Provide the (x, y) coordinate of the cell's center where the given text is located.  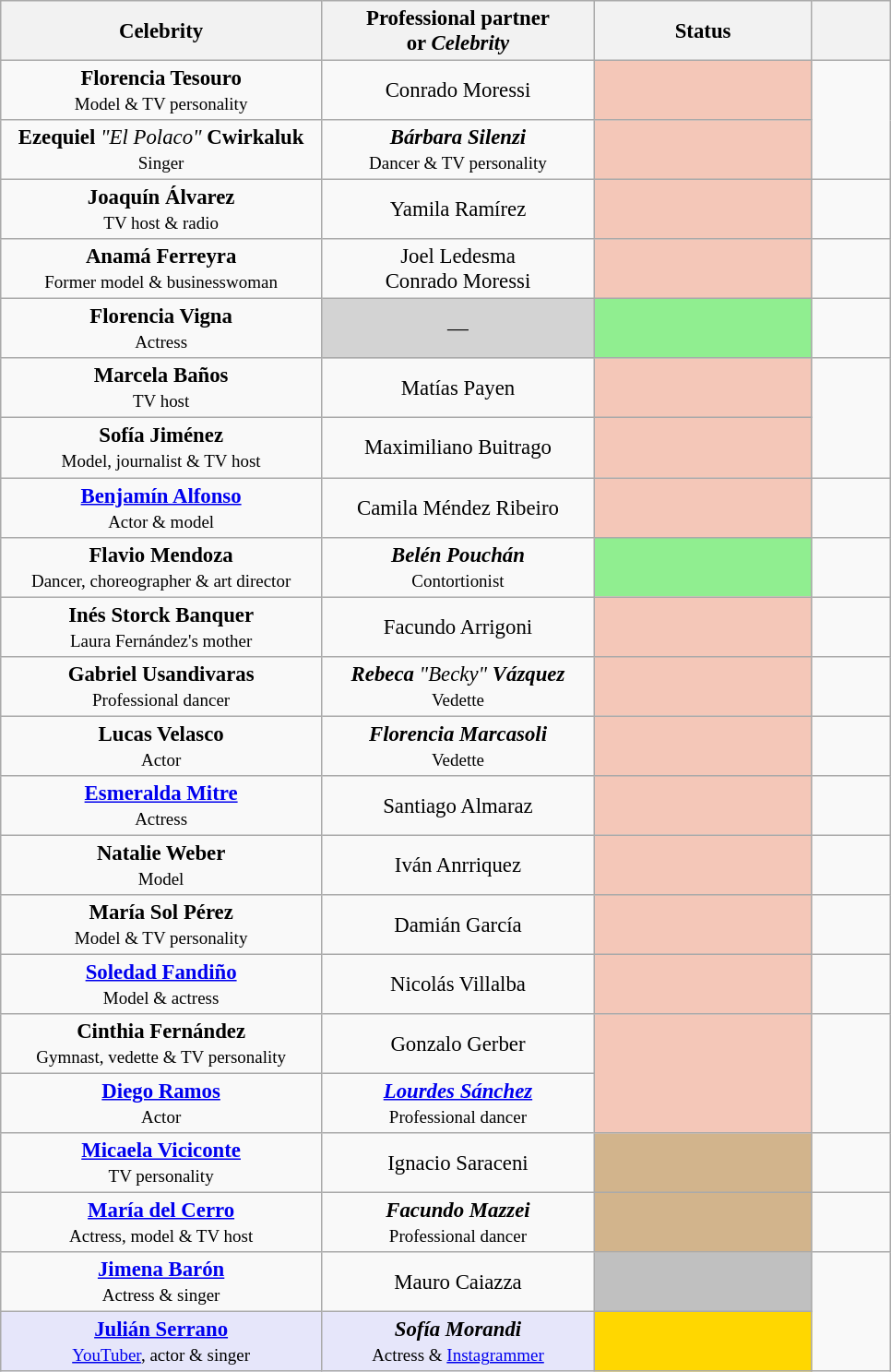
Damián García (458, 925)
Yamila Ramírez (458, 210)
Status (703, 31)
Ignacio Saraceni (458, 1163)
Diego RamosActor (161, 1104)
Conrado Moressi (458, 90)
Florencia MarcasoliVedette (458, 746)
Santiago Almaraz (458, 805)
Facundo MazzeiProfessional dancer (458, 1223)
Esmeralda MitreActress (161, 805)
Mauro Caiazza (458, 1283)
Belén PouchánContortionist (458, 567)
Lourdes SánchezProfessional dancer (458, 1104)
— (458, 328)
Lucas VelascoActor (161, 746)
Nicolás Villalba (458, 984)
Benjamín AlfonsoActor & model (161, 507)
Joaquín ÁlvarezTV host & radio (161, 210)
Matías Payen (458, 388)
Professional partneror Celebrity (458, 31)
Iván Anrriquez (458, 865)
Anamá FerreyraFormer model & businesswoman (161, 269)
Facundo Arrigoni (458, 627)
Maximiliano Buitrago (458, 448)
Sofía JiménezModel, journalist & TV host (161, 448)
Sofía MorandiActress & Instagrammer (458, 1342)
Natalie WeberModel (161, 865)
Jimena BarónActress & singer (161, 1283)
Flavio MendozaDancer, choreographer & art director (161, 567)
Soledad FandiñoModel & actress (161, 984)
Celebrity (161, 31)
Micaela ViciconteTV personality (161, 1163)
Inés Storck BanquerLaura Fernández's mother (161, 627)
Florencia TesouroModel & TV personality (161, 90)
Camila Méndez Ribeiro (458, 507)
Rebeca "Becky" VázquezVedette (458, 686)
Florencia VignaActress (161, 328)
Marcela BañosTV host (161, 388)
María Sol PérezModel & TV personality (161, 925)
Bárbara SilenziDancer & TV personality (458, 149)
Cinthia FernándezGymnast, vedette & TV personality (161, 1044)
Julián SerranoYouTuber, actor & singer (161, 1342)
Gabriel UsandivarasProfessional dancer (161, 686)
Gonzalo Gerber (458, 1044)
María del CerroActress, model & TV host (161, 1223)
Ezequiel "El Polaco" CwirkalukSinger (161, 149)
Joel LedesmaConrado Moressi (458, 269)
